For the text-containing cell, return its midpoint in (x, y) coordinate format. 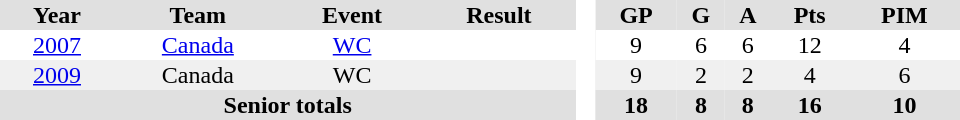
Result (500, 15)
G (701, 15)
12 (810, 45)
PIM (904, 15)
Senior totals (288, 105)
2009 (57, 75)
A (748, 15)
Year (57, 15)
Team (198, 15)
18 (636, 105)
16 (810, 105)
Event (352, 15)
GP (636, 15)
10 (904, 105)
2007 (57, 45)
Pts (810, 15)
